Search for the cell housing the specified text and yield its [X, Y] center coordinate. 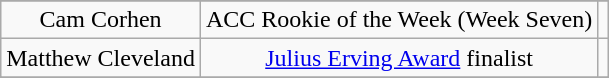
ACC Rookie of the Week (Week Seven) [398, 20]
Matthew Cleveland [101, 58]
Cam Corhen [101, 20]
Julius Erving Award finalist [398, 58]
